Pinpoint the cell where the given text exists, returning its [X, Y] midpoint coordinate. 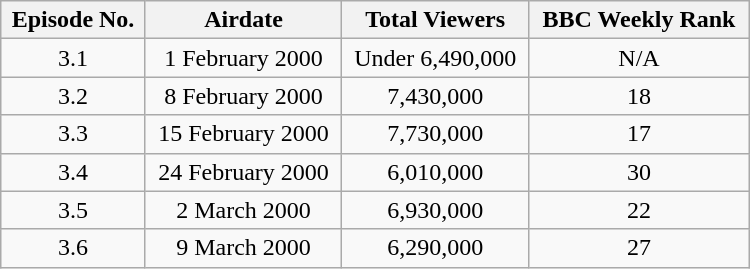
22 [640, 210]
30 [640, 172]
2 March 2000 [243, 210]
3.5 [74, 210]
6,010,000 [436, 172]
Airdate [243, 20]
3.3 [74, 134]
24 February 2000 [243, 172]
17 [640, 134]
3.2 [74, 96]
8 February 2000 [243, 96]
3.6 [74, 248]
7,430,000 [436, 96]
Episode No. [74, 20]
27 [640, 248]
N/A [640, 58]
9 March 2000 [243, 248]
1 February 2000 [243, 58]
3.1 [74, 58]
BBC Weekly Rank [640, 20]
Total Viewers [436, 20]
7,730,000 [436, 134]
18 [640, 96]
6,930,000 [436, 210]
6,290,000 [436, 248]
3.4 [74, 172]
15 February 2000 [243, 134]
Under 6,490,000 [436, 58]
